Extract the (x, y) coordinate from the center of the cell holding the provided text.  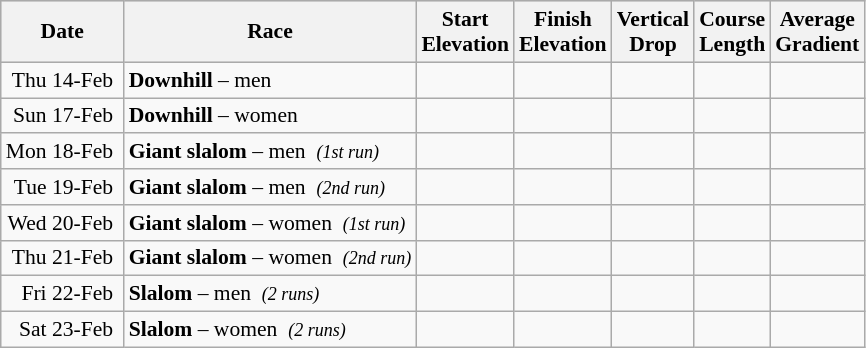
Slalom – men (2 runs) (270, 294)
FinishElevation (563, 32)
Race (270, 32)
Sat 23-Feb (62, 330)
Giant slalom – men (2nd run) (270, 187)
Sun 17-Feb (62, 116)
Giant slalom – women (1st run) (270, 223)
Downhill – men (270, 80)
Thu 21-Feb (62, 258)
Mon 18-Feb (62, 152)
Wed 20-Feb (62, 223)
Tue 19-Feb (62, 187)
CourseLength (732, 32)
Giant slalom – men (1st run) (270, 152)
Giant slalom – women (2nd run) (270, 258)
Downhill – women (270, 116)
Date (62, 32)
Slalom – women (2 runs) (270, 330)
VerticalDrop (653, 32)
Thu 14-Feb (62, 80)
Fri 22-Feb (62, 294)
AverageGradient (817, 32)
StartElevation (465, 32)
